Locate the cell with the specified text and output its [x, y] center coordinate. 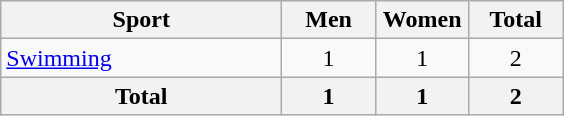
Women [422, 20]
Swimming [142, 58]
Sport [142, 20]
Men [329, 20]
